Output the [x, y] coordinate of the center of the cell containing the given text.  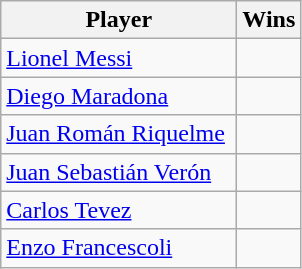
Juan Román Riquelme [119, 134]
Player [119, 20]
Carlos Tevez [119, 210]
Diego Maradona [119, 96]
Enzo Francescoli [119, 248]
Lionel Messi [119, 58]
Wins [269, 20]
Juan Sebastián Verón [119, 172]
